Scan for the cell matching the given text and deliver its [x, y] coordinate at center. 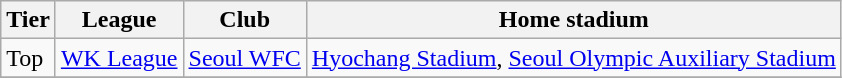
Tier [28, 20]
Hyochang Stadium, Seoul Olympic Auxiliary Stadium [574, 58]
Seoul WFC [244, 58]
Top [28, 58]
WK League [119, 58]
Home stadium [574, 20]
Club [244, 20]
League [119, 20]
